Output the [x, y] coordinate of the center of the cell containing the given text.  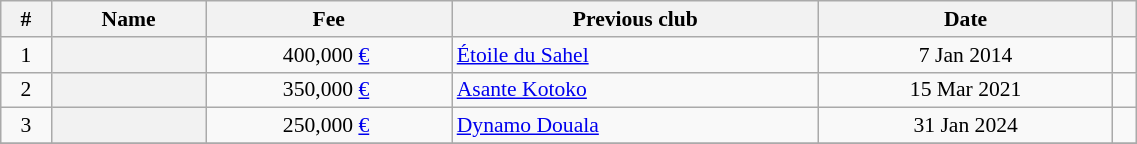
2 [26, 90]
Fee [329, 19]
3 [26, 126]
Asante Kotoko [636, 90]
1 [26, 55]
Dynamo Douala [636, 126]
Date [966, 19]
# [26, 19]
31 Jan 2024 [966, 126]
350,000 € [329, 90]
Name [128, 19]
Previous club [636, 19]
Étoile du Sahel [636, 55]
15 Mar 2021 [966, 90]
7 Jan 2014 [966, 55]
250,000 € [329, 126]
400,000 € [329, 55]
